Extract the [X, Y] coordinate from the center of the cell holding the provided text.  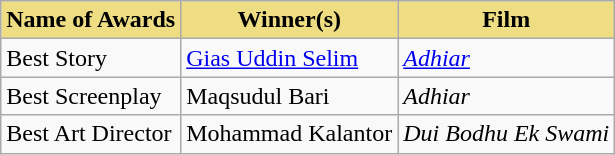
Film [506, 20]
Dui Bodhu Ek Swami [506, 134]
Best Art Director [91, 134]
Winner(s) [290, 20]
Gias Uddin Selim [290, 58]
Best Screenplay [91, 96]
Mohammad Kalantor [290, 134]
Best Story [91, 58]
Name of Awards [91, 20]
Maqsudul Bari [290, 96]
